Provide the [x, y] coordinate of the cell's center where the given text is located.  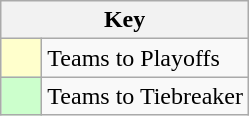
Teams to Tiebreaker [146, 96]
Teams to Playoffs [146, 58]
Key [125, 20]
